Pinpoint the cell where the given text exists, returning its (x, y) midpoint coordinate. 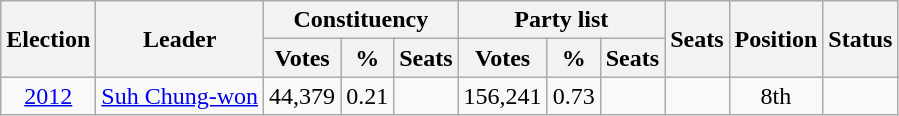
Constituency (362, 20)
Leader (180, 39)
8th (776, 96)
44,379 (302, 96)
Party list (562, 20)
0.21 (368, 96)
Status (860, 39)
156,241 (502, 96)
Election (48, 39)
0.73 (574, 96)
Position (776, 39)
2012 (48, 96)
Suh Chung-won (180, 96)
